Return the (x, y) coordinate for the center point of the cell that contains the specified text.  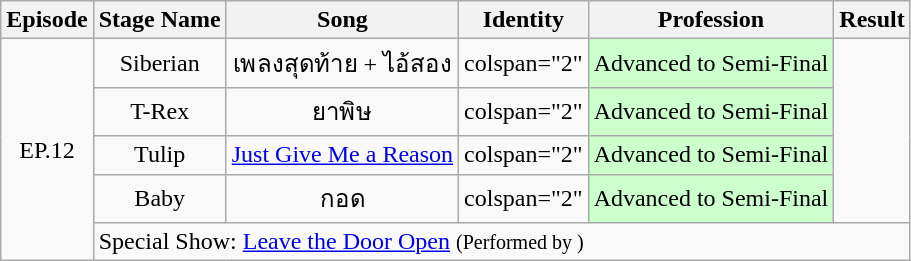
EP.12 (47, 150)
กอด (342, 198)
Special Show: Leave the Door Open (Performed by ) (502, 242)
Episode (47, 20)
Tulip (160, 155)
Result (872, 20)
T-Rex (160, 112)
Identity (524, 20)
Profession (711, 20)
Just Give Me a Reason (342, 155)
เพลงสุดท้าย + ไอ้สอง (342, 64)
Song (342, 20)
Siberian (160, 64)
ยาพิษ (342, 112)
Stage Name (160, 20)
Baby (160, 198)
